Return the [x, y] coordinate for the center point of the cell that contains the specified text.  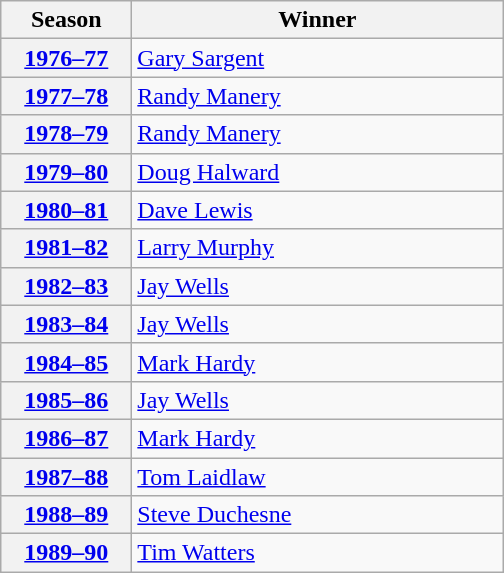
1988–89 [66, 515]
Steve Duchesne [318, 515]
1987–88 [66, 477]
1976–77 [66, 58]
1978–79 [66, 134]
1980–81 [66, 210]
Tom Laidlaw [318, 477]
Winner [318, 20]
Doug Halward [318, 172]
1981–82 [66, 248]
1984–85 [66, 362]
Gary Sargent [318, 58]
1982–83 [66, 286]
1977–78 [66, 96]
1985–86 [66, 400]
1986–87 [66, 438]
1989–90 [66, 553]
Larry Murphy [318, 248]
Dave Lewis [318, 210]
1983–84 [66, 324]
Season [66, 20]
Tim Watters [318, 553]
1979–80 [66, 172]
